Provide the (x, y) coordinate of the cell's center where the given text is located.  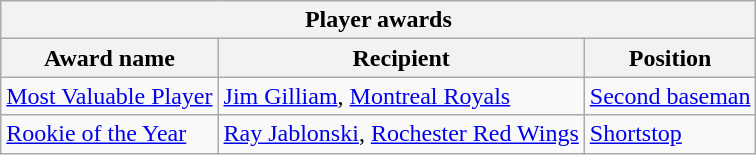
Jim Gilliam, Montreal Royals (401, 96)
Second baseman (670, 96)
Rookie of the Year (110, 134)
Ray Jablonski, Rochester Red Wings (401, 134)
Shortstop (670, 134)
Player awards (378, 20)
Award name (110, 58)
Most Valuable Player (110, 96)
Position (670, 58)
Recipient (401, 58)
